Find where the given text appears and provide that cell's center as [X, Y] coordinate. 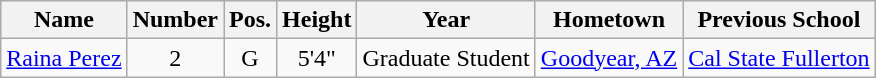
Raina Perez [64, 58]
2 [175, 58]
Graduate Student [446, 58]
Height [317, 20]
5'4" [317, 58]
Name [64, 20]
G [250, 58]
Number [175, 20]
Year [446, 20]
Hometown [608, 20]
Goodyear, AZ [608, 58]
Pos. [250, 20]
Cal State Fullerton [779, 58]
Previous School [779, 20]
